Output the [X, Y] coordinate of the center of the cell containing the given text.  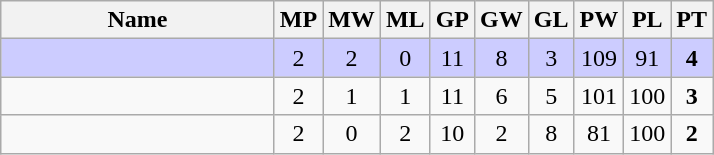
101 [599, 96]
ML [405, 20]
GL [551, 20]
GW [502, 20]
PW [599, 20]
MW [352, 20]
Name [138, 20]
5 [551, 96]
81 [599, 134]
GP [452, 20]
MP [298, 20]
PT [692, 20]
6 [502, 96]
109 [599, 58]
4 [692, 58]
10 [452, 134]
PL [648, 20]
91 [648, 58]
